Output the [x, y] coordinate of the center of the cell containing the given text.  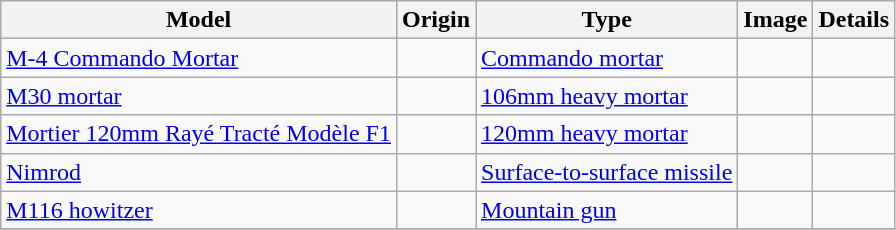
Details [854, 20]
Mountain gun [607, 210]
Image [776, 20]
Model [199, 20]
106mm heavy mortar [607, 96]
Mortier 120mm Rayé Tracté Modèle F1 [199, 134]
M-4 Commando Mortar [199, 58]
M30 mortar [199, 96]
Nimrod [199, 172]
M116 howitzer [199, 210]
Origin [436, 20]
120mm heavy mortar [607, 134]
Type [607, 20]
Commando mortar [607, 58]
Surface-to-surface missile [607, 172]
